Capture the cell that displays the provided text and extract its [X, Y] central coordinate. 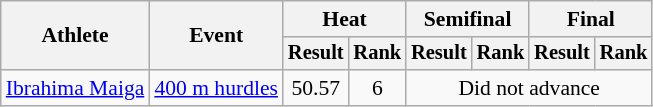
Did not advance [529, 88]
Athlete [76, 36]
Semifinal [468, 19]
Final [590, 19]
Heat [344, 19]
Ibrahima Maiga [76, 88]
6 [378, 88]
Event [216, 36]
50.57 [316, 88]
400 m hurdles [216, 88]
